Extract the (x, y) coordinate from the center of the cell holding the provided text.  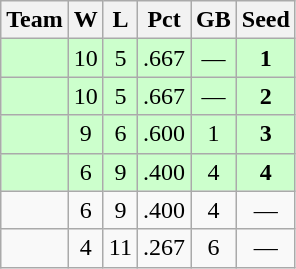
.600 (164, 134)
W (86, 20)
Pct (164, 20)
Team (35, 20)
3 (266, 134)
11 (120, 248)
GB (214, 20)
L (120, 20)
2 (266, 96)
.267 (164, 248)
Seed (266, 20)
